Detect which cell encompasses the target text, then output its (X, Y) center coordinate. 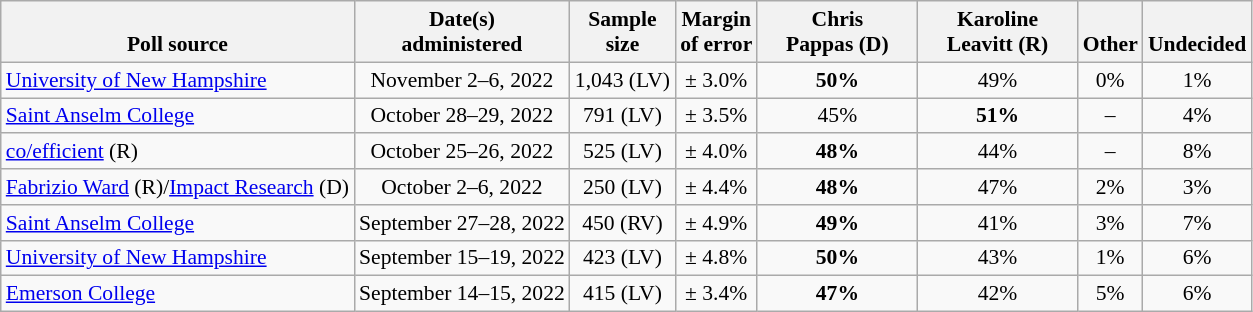
2% (1110, 187)
September 15–19, 2022 (462, 258)
41% (997, 223)
± 3.4% (716, 294)
co/efficient (R) (178, 152)
Undecided (1197, 32)
November 2–6, 2022 (462, 80)
42% (997, 294)
0% (1110, 80)
Emerson College (178, 294)
Fabrizio Ward (R)/Impact Research (D) (178, 187)
ChrisPappas (D) (837, 32)
Date(s)administered (462, 32)
September 27–28, 2022 (462, 223)
± 3.5% (716, 116)
± 4.0% (716, 152)
± 4.4% (716, 187)
October 2–6, 2022 (462, 187)
4% (1197, 116)
43% (997, 258)
± 3.0% (716, 80)
525 (LV) (622, 152)
Samplesize (622, 32)
44% (997, 152)
423 (LV) (622, 258)
45% (837, 116)
September 14–15, 2022 (462, 294)
Poll source (178, 32)
October 28–29, 2022 (462, 116)
415 (LV) (622, 294)
7% (1197, 223)
1,043 (LV) (622, 80)
KarolineLeavitt (R) (997, 32)
51% (997, 116)
± 4.8% (716, 258)
± 4.9% (716, 223)
250 (LV) (622, 187)
Marginof error (716, 32)
5% (1110, 294)
450 (RV) (622, 223)
Other (1110, 32)
October 25–26, 2022 (462, 152)
791 (LV) (622, 116)
8% (1197, 152)
